Search for the cell housing the specified text and yield its [X, Y] center coordinate. 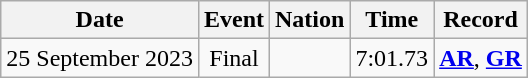
Record [481, 20]
7:01.73 [392, 58]
Time [392, 20]
Date [100, 20]
Final [234, 58]
Event [234, 20]
25 September 2023 [100, 58]
AR, GR [481, 58]
Nation [310, 20]
